Find where the given text appears and provide that cell's center as [X, Y] coordinate. 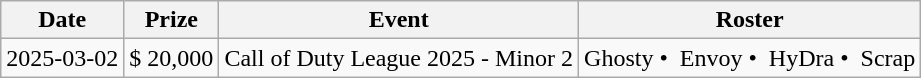
Roster [750, 20]
Prize [172, 20]
2025-03-02 [62, 58]
Ghosty • Envoy • HyDra • Scrap [750, 58]
Call of Duty League 2025 - Minor 2 [399, 58]
Date [62, 20]
$ 20,000 [172, 58]
Event [399, 20]
